Determine the (x, y) coordinate at the center of the cell enclosing the given text.  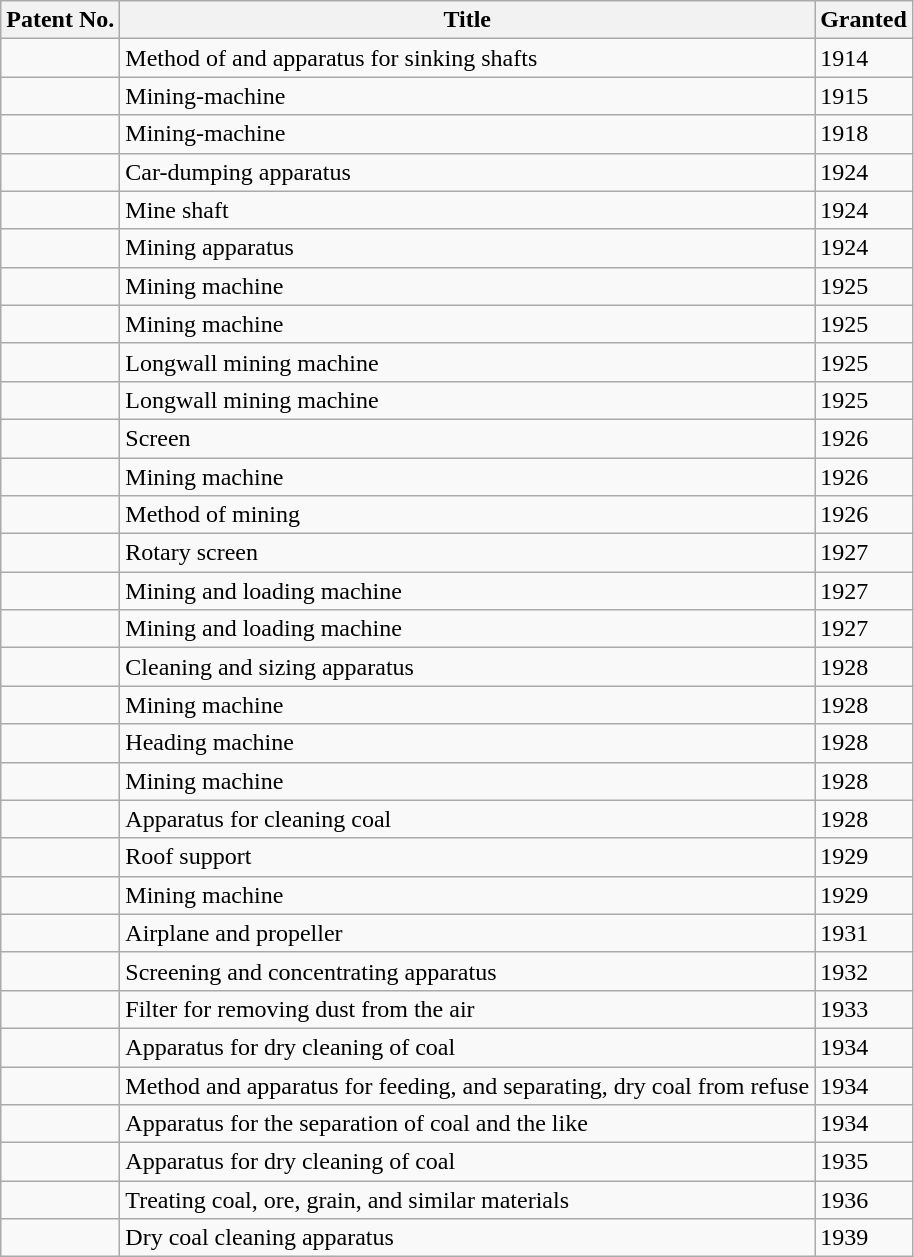
Method and apparatus for feeding, and separating, dry coal from refuse (468, 1085)
Granted (864, 20)
Heading machine (468, 743)
1918 (864, 134)
1935 (864, 1162)
Method of mining (468, 515)
1931 (864, 933)
1914 (864, 58)
Apparatus for cleaning coal (468, 819)
Title (468, 20)
Rotary screen (468, 553)
1933 (864, 1009)
Cleaning and sizing apparatus (468, 667)
Car-dumping apparatus (468, 172)
Roof support (468, 857)
Mining apparatus (468, 248)
Screening and concentrating apparatus (468, 971)
Mine shaft (468, 210)
Apparatus for the separation of coal and the like (468, 1124)
1936 (864, 1200)
Treating coal, ore, grain, and similar materials (468, 1200)
Screen (468, 438)
1939 (864, 1238)
1915 (864, 96)
Filter for removing dust from the air (468, 1009)
Method of and apparatus for sinking shafts (468, 58)
1932 (864, 971)
Dry coal cleaning apparatus (468, 1238)
Airplane and propeller (468, 933)
Patent No. (60, 20)
